Determine the (x, y) coordinate at the center of the cell enclosing the given text.  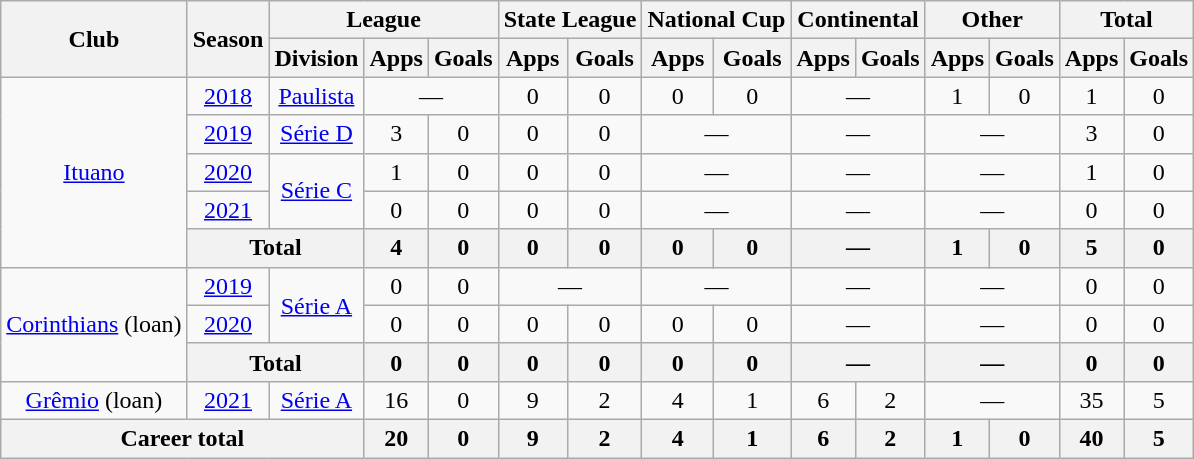
Série D (316, 134)
Série C (316, 191)
35 (1091, 400)
2018 (228, 96)
League (384, 20)
16 (396, 400)
Career total (182, 438)
Other (992, 20)
State League (570, 20)
National Cup (716, 20)
Corinthians (loan) (94, 324)
Ituano (94, 172)
Continental (858, 20)
Division (316, 58)
Paulista (316, 96)
40 (1091, 438)
Club (94, 39)
Season (228, 39)
20 (396, 438)
Grêmio (loan) (94, 400)
